Return the (x, y) coordinate for the center point of the cell that contains the specified text.  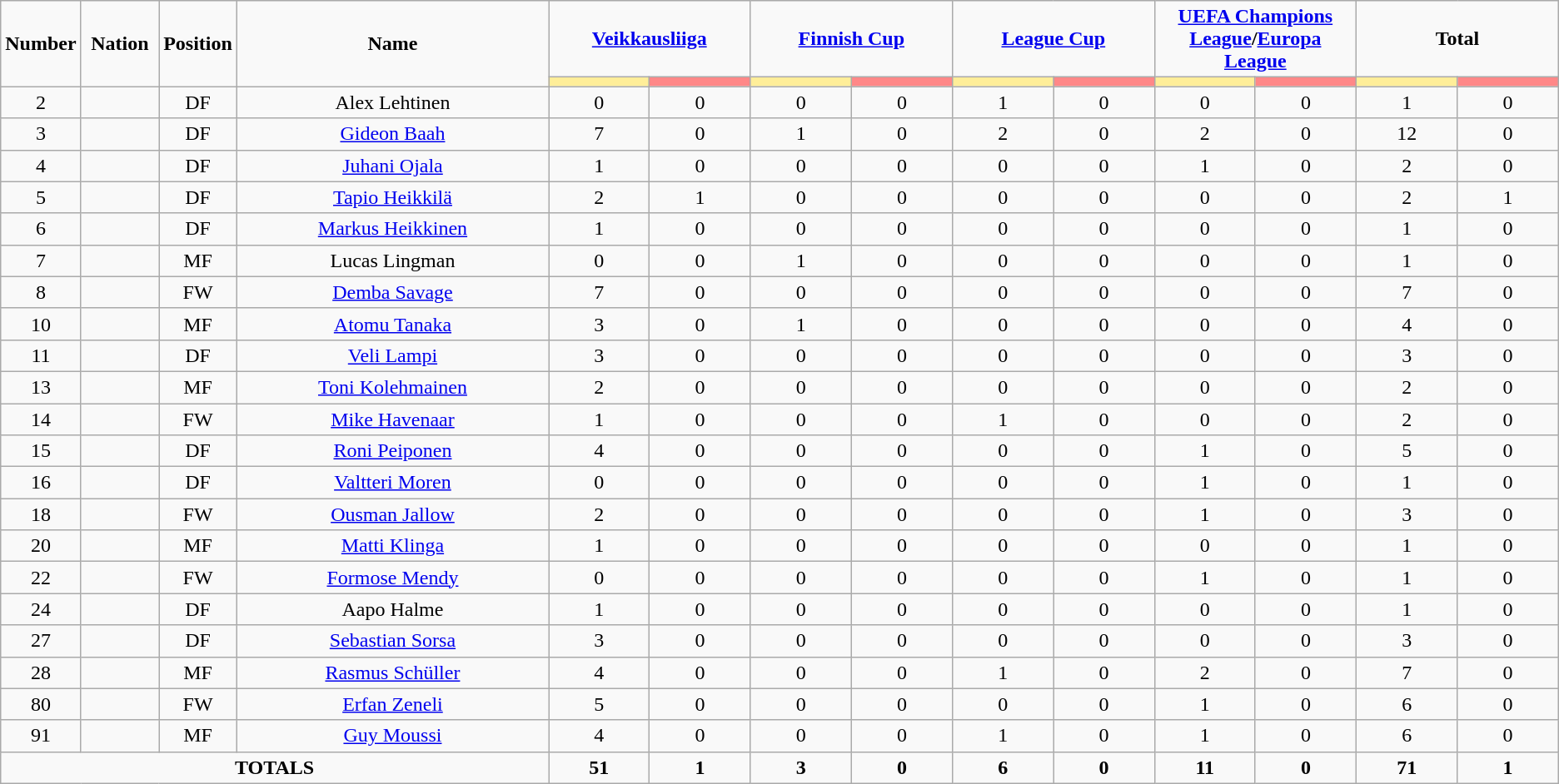
71 (1407, 767)
Mike Havenaar (392, 419)
22 (41, 578)
Guy Moussi (392, 736)
TOTALS (275, 767)
Roni Peiponen (392, 451)
Veli Lampi (392, 355)
Name (392, 43)
Gideon Baah (392, 134)
15 (41, 451)
24 (41, 609)
UEFA Champions League/Europa League (1256, 39)
Erfan Zeneli (392, 704)
Atomu Tanaka (392, 324)
Formose Mendy (392, 578)
Ousman Jallow (392, 514)
51 (598, 767)
Rasmus Schüller (392, 672)
Matti Klinga (392, 546)
Markus Heikkinen (392, 229)
20 (41, 546)
91 (41, 736)
Total (1457, 39)
Nation (120, 43)
Finnish Cup (851, 39)
80 (41, 704)
Valtteri Moren (392, 483)
Number (41, 43)
14 (41, 419)
12 (1407, 134)
28 (41, 672)
League Cup (1054, 39)
27 (41, 641)
Lucas Lingman (392, 261)
Toni Kolehmainen (392, 387)
Position (198, 43)
Tapio Heikkilä (392, 197)
16 (41, 483)
Aapo Halme (392, 609)
10 (41, 324)
13 (41, 387)
Sebastian Sorsa (392, 641)
8 (41, 292)
Alex Lehtinen (392, 102)
Demba Savage (392, 292)
18 (41, 514)
Veikkausliiga (650, 39)
Juhani Ojala (392, 166)
